Search for the cell housing the specified text and yield its [x, y] center coordinate. 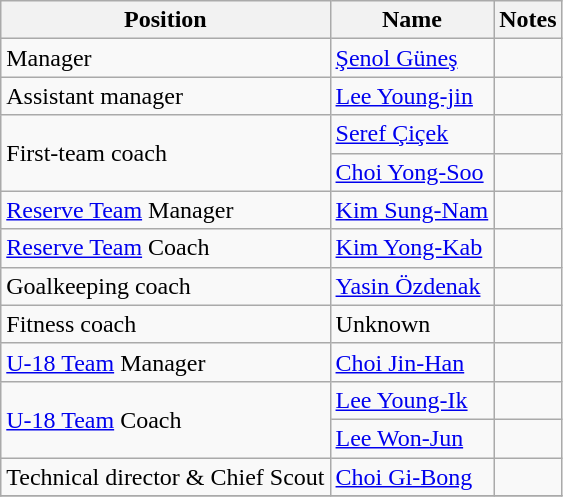
Lee Young-jin [412, 96]
U-18 Team Manager [166, 362]
Yasin Özdenak [412, 286]
Choi Yong-Soo [412, 172]
Kim Yong-Kab [412, 248]
U-18 Team Coach [166, 419]
Assistant manager [166, 96]
Choi Jin-Han [412, 362]
Position [166, 20]
Technical director & Chief Scout [166, 477]
Notes [528, 20]
Reserve Team Coach [166, 248]
Seref Çiçek [412, 134]
Lee Young-Ik [412, 400]
Name [412, 20]
Choi Gi-Bong [412, 477]
Unknown [412, 324]
Şenol Güneş [412, 58]
Goalkeeping coach [166, 286]
Fitness coach [166, 324]
Lee Won-Jun [412, 438]
Kim Sung-Nam [412, 210]
Reserve Team Manager [166, 210]
First-team coach [166, 153]
Manager [166, 58]
